Provide the (X, Y) coordinate of the cell's center where the given text is located.  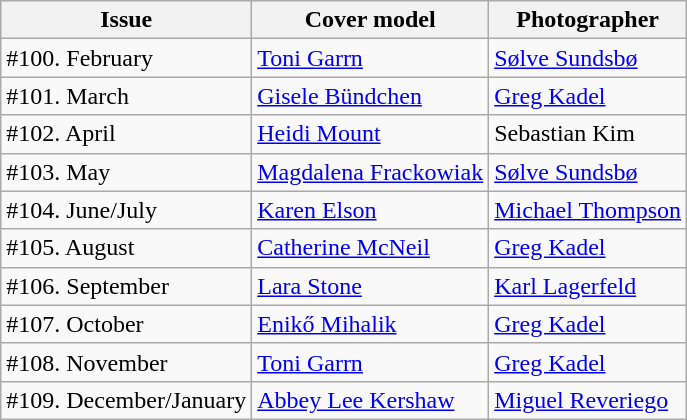
Enikő Mihalik (370, 324)
Lara Stone (370, 286)
#105. August (126, 248)
Magdalena Frackowiak (370, 172)
#101. March (126, 96)
Karen Elson (370, 210)
#106. September (126, 286)
Sebastian Kim (588, 134)
Karl Lagerfeld (588, 286)
Catherine McNeil (370, 248)
Issue (126, 20)
Gisele Bündchen (370, 96)
Photographer (588, 20)
Abbey Lee Kershaw (370, 400)
Cover model (370, 20)
Miguel Reveriego (588, 400)
#103. May (126, 172)
#107. October (126, 324)
#102. April (126, 134)
Michael Thompson (588, 210)
#109. December/January (126, 400)
#104. June/July (126, 210)
#100. February (126, 58)
#108. November (126, 362)
Heidi Mount (370, 134)
